Search for the cell housing the specified text and yield its [X, Y] center coordinate. 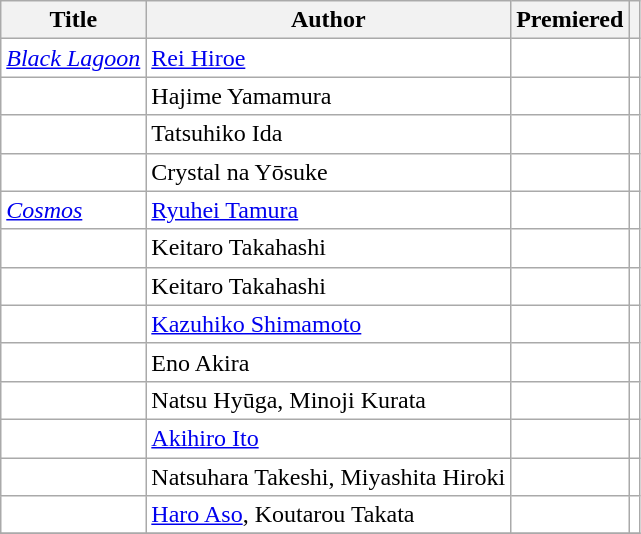
Natsuhara Takeshi, Miyashita Hiroki [328, 477]
Ryuhei Tamura [328, 210]
Kazuhiko Shimamoto [328, 324]
Akihiro Ito [328, 438]
Rei Hiroe [328, 58]
Premiered [570, 20]
Black Lagoon [74, 58]
Tatsuhiko Ida [328, 134]
Crystal na Yōsuke [328, 172]
Hajime Yamamura [328, 96]
Title [74, 20]
Author [328, 20]
Natsu Hyūga, Minoji Kurata [328, 400]
Haro Aso, Koutarou Takata [328, 515]
Cosmos [74, 210]
Eno Akira [328, 362]
